Search for the cell housing the specified text and yield its [x, y] center coordinate. 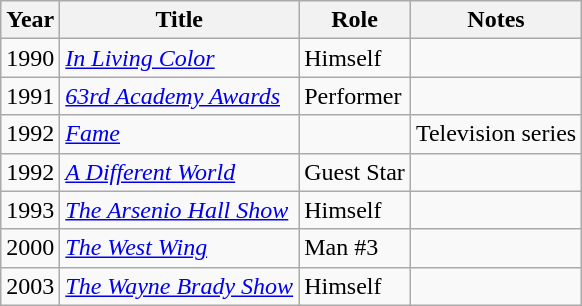
1990 [30, 58]
2000 [30, 248]
The West Wing [180, 248]
Notes [496, 20]
In Living Color [180, 58]
Television series [496, 134]
The Wayne Brady Show [180, 286]
1991 [30, 96]
Title [180, 20]
Role [355, 20]
A Different World [180, 172]
Fame [180, 134]
2003 [30, 286]
The Arsenio Hall Show [180, 210]
Year [30, 20]
1993 [30, 210]
Guest Star [355, 172]
63rd Academy Awards [180, 96]
Performer [355, 96]
Man #3 [355, 248]
